Identify which cell holds the provided text, then report its [X, Y] central coordinate. 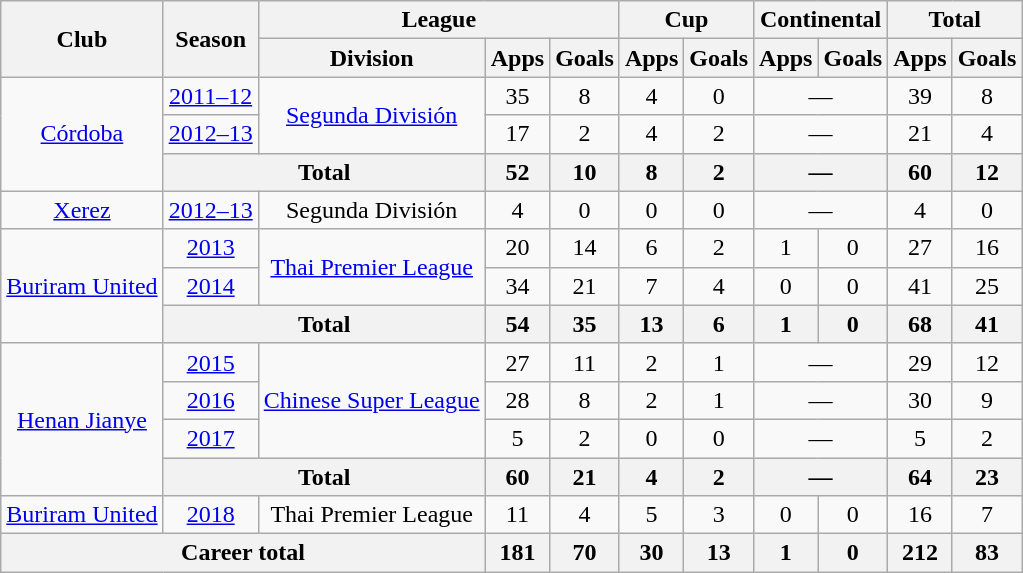
2016 [210, 400]
54 [517, 324]
10 [585, 172]
20 [517, 248]
Club [82, 39]
3 [719, 515]
52 [517, 172]
Division [372, 58]
29 [920, 362]
Career total [243, 553]
Henan Jianye [82, 419]
14 [585, 248]
2018 [210, 515]
212 [920, 553]
Continental [821, 20]
181 [517, 553]
28 [517, 400]
34 [517, 286]
9 [987, 400]
70 [585, 553]
83 [987, 553]
Xerez [82, 210]
2011–12 [210, 96]
23 [987, 477]
Cup [686, 20]
68 [920, 324]
2015 [210, 362]
2013 [210, 248]
2014 [210, 286]
Córdoba [82, 134]
League [438, 20]
39 [920, 96]
17 [517, 134]
Chinese Super League [372, 400]
64 [920, 477]
Season [210, 39]
2017 [210, 438]
25 [987, 286]
